Find where the given text appears and provide that cell's center as [X, Y] coordinate. 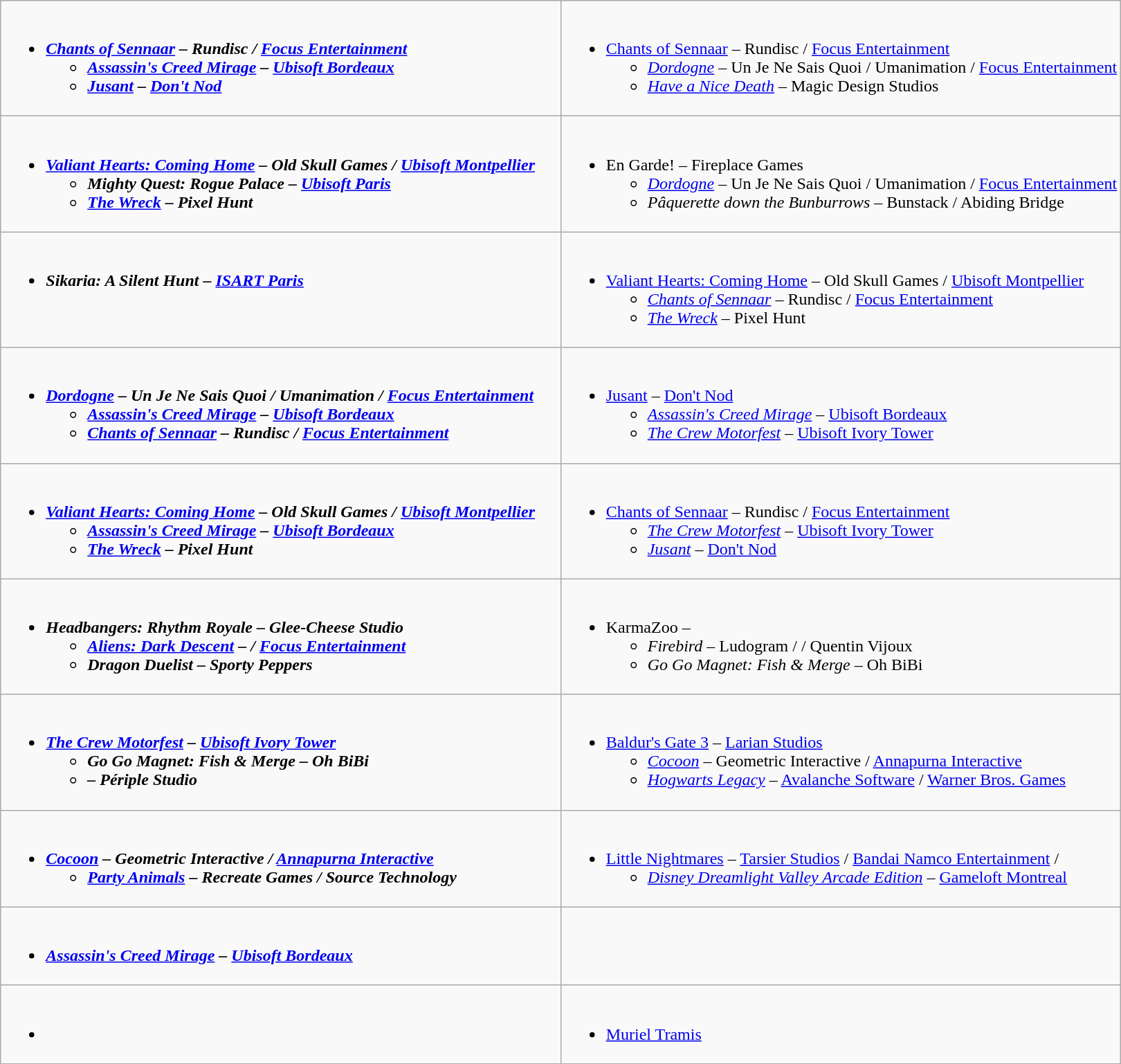
Valiant Hearts: Coming Home – Old Skull Games / Ubisoft MontpellierMighty Quest: Rogue Palace – Ubisoft ParisThe Wreck – Pixel Hunt [281, 174]
Muriel Tramis [840, 1025]
Sikaria: A Silent Hunt – ISART Paris [281, 289]
Headbangers: Rhythm Royale – Glee-Cheese StudioAliens: Dark Descent – / Focus EntertainmentDragon Duelist – Sporty Peppers [281, 637]
The Crew Motorfest – Ubisoft Ivory TowerGo Go Magnet: Fish & Merge – Oh BiBi – Périple Studio [281, 752]
Assassin's Creed Mirage – Ubisoft Bordeaux [281, 946]
Chants of Sennaar – Rundisc / Focus EntertainmentAssassin's Creed Mirage – Ubisoft BordeauxJusant – Don't Nod [281, 58]
KarmaZoo – Firebird – Ludogram / / Quentin VijouxGo Go Magnet: Fish & Merge – Oh BiBi [840, 637]
Jusant – Don't NodAssassin's Creed Mirage – Ubisoft BordeauxThe Crew Motorfest – Ubisoft Ivory Tower [840, 406]
Chants of Sennaar – Rundisc / Focus EntertainmentThe Crew Motorfest – Ubisoft Ivory TowerJusant – Don't Nod [840, 521]
Valiant Hearts: Coming Home – Old Skull Games / Ubisoft MontpellierAssassin's Creed Mirage – Ubisoft BordeauxThe Wreck – Pixel Hunt [281, 521]
Baldur's Gate 3 – Larian StudiosCocoon – Geometric Interactive / Annapurna InteractiveHogwarts Legacy – Avalanche Software / Warner Bros. Games [840, 752]
Little Nightmares – Tarsier Studios / Bandai Namco Entertainment / Disney Dreamlight Valley Arcade Edition – Gameloft Montreal [840, 858]
Cocoon – Geometric Interactive / Annapurna InteractiveParty Animals – Recreate Games / Source Technology [281, 858]
Valiant Hearts: Coming Home – Old Skull Games / Ubisoft MontpellierChants of Sennaar – Rundisc / Focus EntertainmentThe Wreck – Pixel Hunt [840, 289]
